For the text-containing cell, return its midpoint in (x, y) coordinate format. 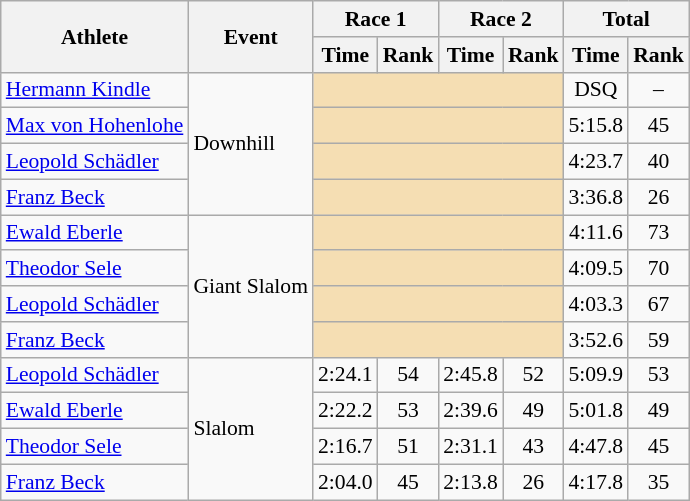
5:09.9 (596, 375)
2:45.8 (470, 375)
4:47.8 (596, 447)
Total (626, 19)
73 (658, 233)
4:17.8 (596, 482)
43 (534, 447)
5:01.8 (596, 411)
Slalom (250, 428)
52 (534, 375)
Race 2 (500, 19)
4:03.3 (596, 304)
51 (408, 447)
2:22.2 (346, 411)
DSQ (596, 90)
2:31.1 (470, 447)
Downhill (250, 143)
59 (658, 340)
Max von Hohenlohe (95, 126)
2:13.8 (470, 482)
3:52.6 (596, 340)
Athlete (95, 36)
40 (658, 162)
54 (408, 375)
Hermann Kindle (95, 90)
4:09.5 (596, 269)
Giant Slalom (250, 286)
35 (658, 482)
2:04.0 (346, 482)
Event (250, 36)
2:39.6 (470, 411)
3:36.8 (596, 197)
– (658, 90)
4:23.7 (596, 162)
2:24.1 (346, 375)
5:15.8 (596, 126)
4:11.6 (596, 233)
67 (658, 304)
Race 1 (376, 19)
70 (658, 269)
2:16.7 (346, 447)
